Return [x, y] of the center of cell containing provided text 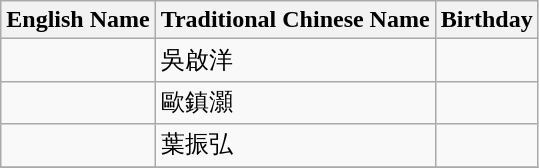
吳啟洋 [295, 60]
Traditional Chinese Name [295, 20]
English Name [78, 20]
歐鎮灝 [295, 102]
Birthday [486, 20]
葉振弘 [295, 146]
